Search for the cell housing the specified text and yield its (x, y) center coordinate. 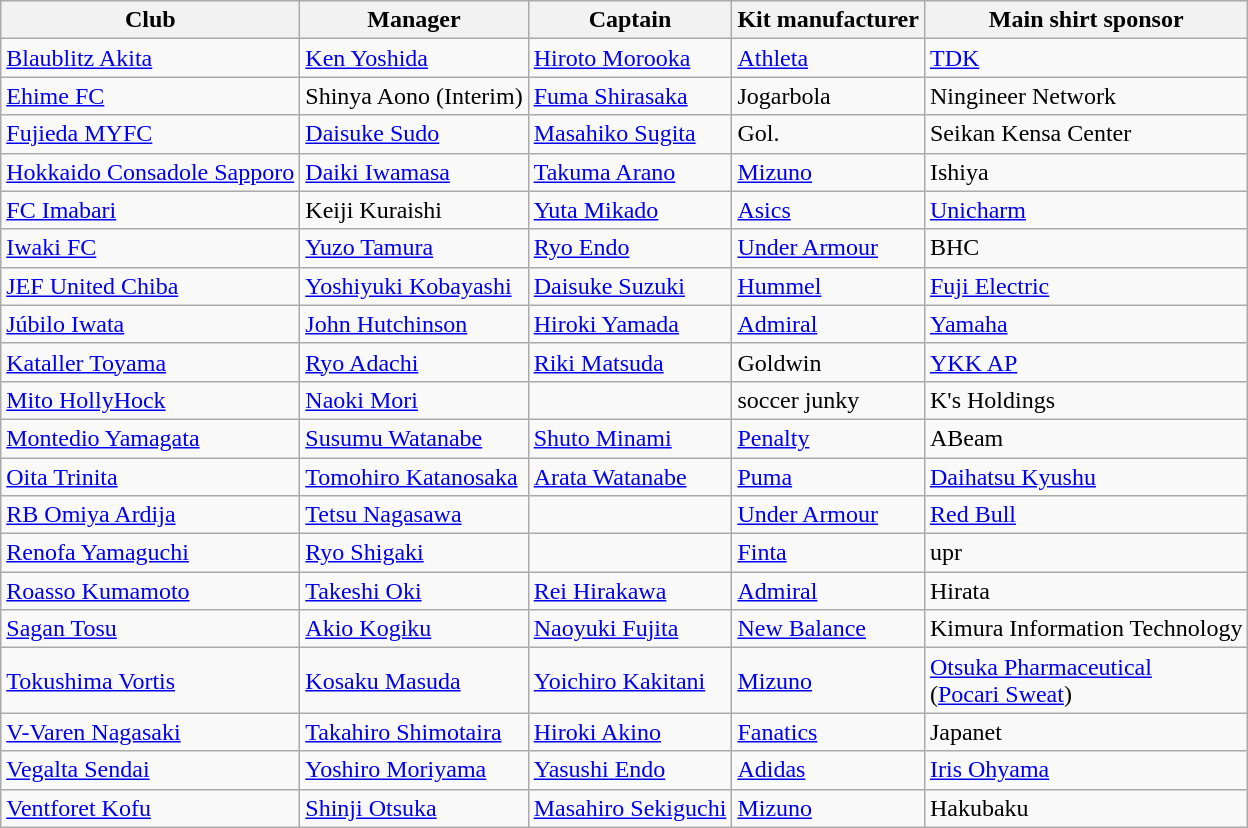
Yuta Mikado (630, 210)
Masahiro Sekiguchi (630, 808)
Takahiro Shimotaira (414, 732)
Tokushima Vortis (150, 680)
Arata Watanabe (630, 477)
Ryo Endo (630, 248)
Yoshiro Moriyama (414, 770)
Oita Trinita (150, 477)
Adidas (828, 770)
Finta (828, 553)
Athleta (828, 58)
Hakubaku (1086, 808)
Penalty (828, 438)
Fuma Shirasaka (630, 96)
Iwaki FC (150, 248)
Yoshiyuki Kobayashi (414, 286)
Kosaku Masuda (414, 680)
Unicharm (1086, 210)
Puma (828, 477)
Blaublitz Akita (150, 58)
Takeshi Oki (414, 591)
Hirata (1086, 591)
Daiki Iwamasa (414, 172)
Hummel (828, 286)
Fujieda MYFC (150, 134)
JEF United Chiba (150, 286)
Tetsu Nagasawa (414, 515)
Takuma Arano (630, 172)
V-Varen Nagasaki (150, 732)
Naoki Mori (414, 400)
Akio Kogiku (414, 629)
FC Imabari (150, 210)
Seikan Kensa Center (1086, 134)
Yasushi Endo (630, 770)
Roasso Kumamoto (150, 591)
Hiroto Morooka (630, 58)
Montedio Yamagata (150, 438)
Yoichiro Kakitani (630, 680)
ABeam (1086, 438)
Daisuke Suzuki (630, 286)
Hiroki Akino (630, 732)
Daihatsu Kyushu (1086, 477)
TDK (1086, 58)
Hokkaido Consadole Sapporo (150, 172)
Shinya Aono (Interim) (414, 96)
Gol. (828, 134)
Tomohiro Katanosaka (414, 477)
Daisuke Sudo (414, 134)
Main shirt sponsor (1086, 20)
Vegalta Sendai (150, 770)
soccer junky (828, 400)
Kit manufacturer (828, 20)
Fuji Electric (1086, 286)
Jogarbola (828, 96)
Asics (828, 210)
Keiji Kuraishi (414, 210)
Iris Ohyama (1086, 770)
Naoyuki Fujita (630, 629)
Captain (630, 20)
Manager (414, 20)
Ehime FC (150, 96)
Renofa Yamaguchi (150, 553)
Riki Matsuda (630, 362)
Club (150, 20)
Kataller Toyama (150, 362)
Ningineer Network (1086, 96)
upr (1086, 553)
Masahiko Sugita (630, 134)
RB Omiya Ardija (150, 515)
Ventforet Kofu (150, 808)
Shinji Otsuka (414, 808)
Shuto Minami (630, 438)
Fanatics (828, 732)
Mito HollyHock (150, 400)
Japanet (1086, 732)
Ryo Adachi (414, 362)
Ken Yoshida (414, 58)
Susumu Watanabe (414, 438)
BHC (1086, 248)
Ryo Shigaki (414, 553)
Júbilo Iwata (150, 324)
Goldwin (828, 362)
K's Holdings (1086, 400)
Kimura Information Technology (1086, 629)
Rei Hirakawa (630, 591)
New Balance (828, 629)
Yamaha (1086, 324)
Yuzo Tamura (414, 248)
John Hutchinson (414, 324)
Hiroki Yamada (630, 324)
Ishiya (1086, 172)
Otsuka Pharmaceutical(Pocari Sweat) (1086, 680)
Sagan Tosu (150, 629)
Red Bull (1086, 515)
YKK AP (1086, 362)
